Locate the cell with the specified text and output its (x, y) center coordinate. 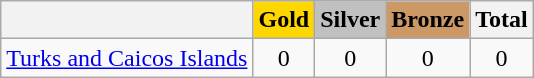
Silver (350, 20)
Gold (284, 20)
Total (502, 20)
Bronze (428, 20)
Turks and Caicos Islands (127, 58)
